Determine the (x, y) coordinate at the center of the cell enclosing the given text.  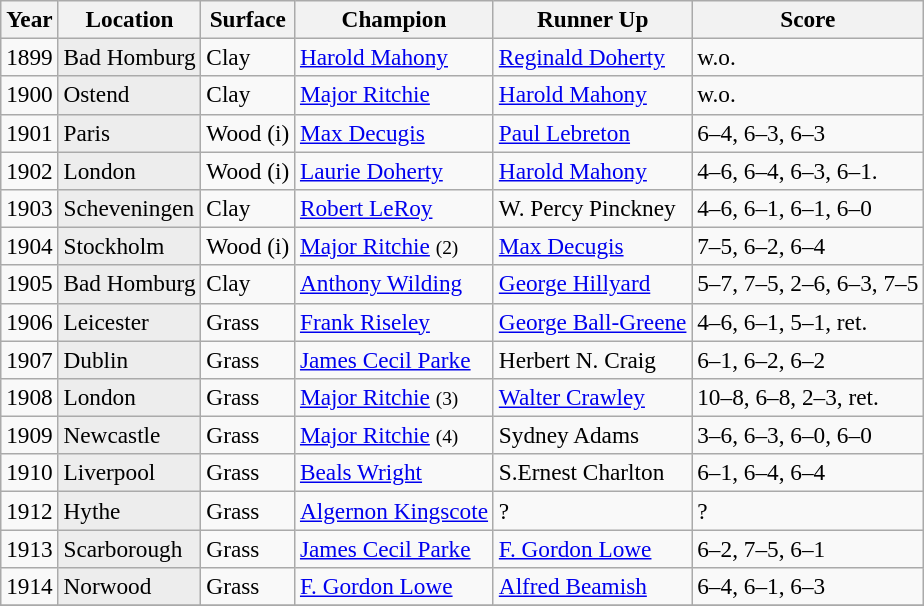
Year (30, 19)
3–6, 6–3, 6–0, 6–0 (808, 435)
Leicester (130, 322)
1908 (30, 397)
Paul Lebreton (592, 133)
Liverpool (130, 473)
1910 (30, 473)
6–4, 6–3, 6–3 (808, 133)
Stockholm (130, 246)
Herbert N. Craig (592, 359)
Robert LeRoy (394, 208)
Score (808, 19)
1912 (30, 510)
Hythe (130, 510)
1904 (30, 246)
Alfred Beamish (592, 586)
Major Ritchie (394, 95)
Beals Wright (394, 473)
Champion (394, 19)
Major Ritchie (4) (394, 435)
1901 (30, 133)
Laurie Doherty (394, 170)
1905 (30, 284)
1914 (30, 586)
Major Ritchie (2) (394, 246)
Major Ritchie (3) (394, 397)
1900 (30, 95)
1913 (30, 548)
6–4, 6–1, 6–3 (808, 586)
W. Percy Pinckney (592, 208)
1899 (30, 57)
10–8, 6–8, 2–3, ret. (808, 397)
Newcastle (130, 435)
4–6, 6–1, 5–1, ret. (808, 322)
Scheveningen (130, 208)
Scarborough (130, 548)
Walter Crawley (592, 397)
Surface (248, 19)
Paris (130, 133)
1902 (30, 170)
6–1, 6–4, 6–4 (808, 473)
Reginald Doherty (592, 57)
Ostend (130, 95)
Anthony Wilding (394, 284)
Norwood (130, 586)
Runner Up (592, 19)
Frank Riseley (394, 322)
4–6, 6–4, 6–3, 6–1. (808, 170)
1907 (30, 359)
S.Ernest Charlton (592, 473)
Sydney Adams (592, 435)
6–2, 7–5, 6–1 (808, 548)
Dublin (130, 359)
6–1, 6–2, 6–2 (808, 359)
7–5, 6–2, 6–4 (808, 246)
4–6, 6–1, 6–1, 6–0 (808, 208)
George Hillyard (592, 284)
5–7, 7–5, 2–6, 6–3, 7–5 (808, 284)
1909 (30, 435)
George Ball-Greene (592, 322)
Location (130, 19)
1903 (30, 208)
Algernon Kingscote (394, 510)
1906 (30, 322)
